For the text-containing cell, return its midpoint in [X, Y] coordinate format. 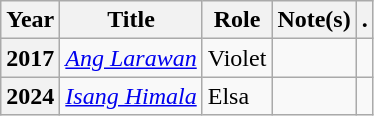
Ang Larawan [131, 58]
. [364, 20]
Role [237, 20]
Isang Himala [131, 96]
2024 [30, 96]
Year [30, 20]
Note(s) [314, 20]
Title [131, 20]
Violet [237, 58]
Elsa [237, 96]
2017 [30, 58]
